Determine the [X, Y] coordinate at the center of the cell enclosing the given text.  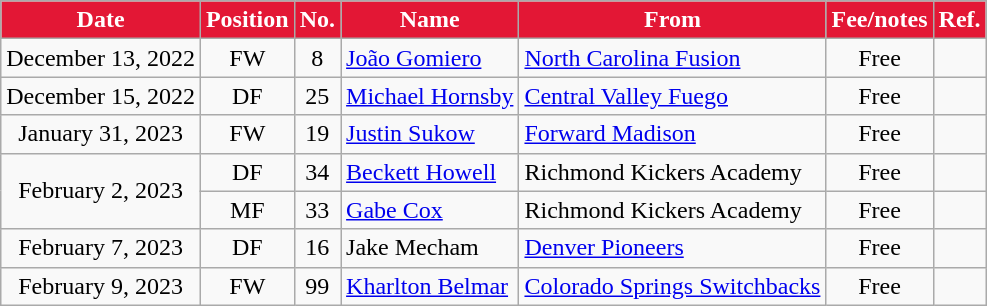
8 [317, 58]
Jake Mecham [430, 248]
34 [317, 172]
25 [317, 96]
MF [247, 210]
Denver Pioneers [672, 248]
Name [430, 20]
Position [247, 20]
19 [317, 134]
February 7, 2023 [101, 248]
João Gomiero [430, 58]
February 2, 2023 [101, 191]
Central Valley Fuego [672, 96]
Justin Sukow [430, 134]
December 13, 2022 [101, 58]
Ref. [960, 20]
Fee/notes [880, 20]
Date [101, 20]
33 [317, 210]
16 [317, 248]
99 [317, 286]
Forward Madison [672, 134]
Beckett Howell [430, 172]
December 15, 2022 [101, 96]
Gabe Cox [430, 210]
February 9, 2023 [101, 286]
Kharlton Belmar [430, 286]
Colorado Springs Switchbacks [672, 286]
From [672, 20]
January 31, 2023 [101, 134]
No. [317, 20]
Michael Hornsby [430, 96]
North Carolina Fusion [672, 58]
